Extract the (X, Y) coordinate from the center of the cell holding the provided text.  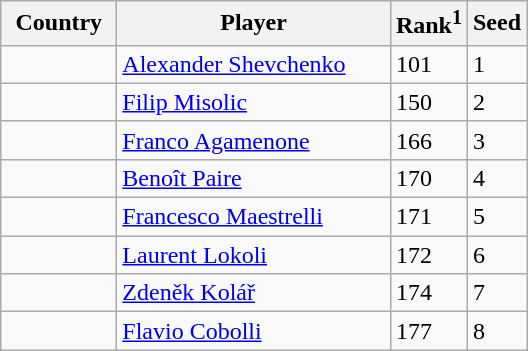
172 (428, 255)
Seed (496, 24)
Zdeněk Kolář (254, 293)
177 (428, 331)
4 (496, 178)
1 (496, 64)
174 (428, 293)
171 (428, 217)
170 (428, 178)
Player (254, 24)
Benoît Paire (254, 178)
Laurent Lokoli (254, 255)
2 (496, 102)
Rank1 (428, 24)
Filip Misolic (254, 102)
Flavio Cobolli (254, 331)
101 (428, 64)
Francesco Maestrelli (254, 217)
Franco Agamenone (254, 140)
Alexander Shevchenko (254, 64)
166 (428, 140)
Country (59, 24)
6 (496, 255)
3 (496, 140)
150 (428, 102)
7 (496, 293)
8 (496, 331)
5 (496, 217)
